Identify which cell holds the provided text, then report its [X, Y] central coordinate. 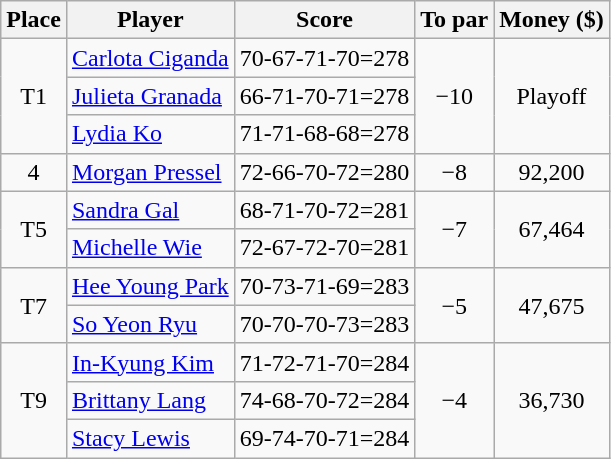
Money ($) [552, 20]
Michelle Wie [150, 248]
Morgan Pressel [150, 172]
Julieta Granada [150, 96]
−5 [454, 305]
So Yeon Ryu [150, 324]
T7 [34, 305]
70-73-71-69=283 [324, 286]
4 [34, 172]
T5 [34, 229]
66-71-70-71=278 [324, 96]
−8 [454, 172]
−10 [454, 96]
Playoff [552, 96]
92,200 [552, 172]
72-67-72-70=281 [324, 248]
Brittany Lang [150, 400]
74-68-70-72=284 [324, 400]
67,464 [552, 229]
Player [150, 20]
71-72-71-70=284 [324, 362]
Sandra Gal [150, 210]
70-70-70-73=283 [324, 324]
70-67-71-70=278 [324, 58]
Score [324, 20]
Lydia Ko [150, 134]
36,730 [552, 400]
Stacy Lewis [150, 438]
72-66-70-72=280 [324, 172]
−4 [454, 400]
Hee Young Park [150, 286]
Carlota Ciganda [150, 58]
69-74-70-71=284 [324, 438]
To par [454, 20]
In-Kyung Kim [150, 362]
T1 [34, 96]
71-71-68-68=278 [324, 134]
T9 [34, 400]
Place [34, 20]
68-71-70-72=281 [324, 210]
−7 [454, 229]
47,675 [552, 305]
